Capture the cell that displays the provided text and extract its [x, y] central coordinate. 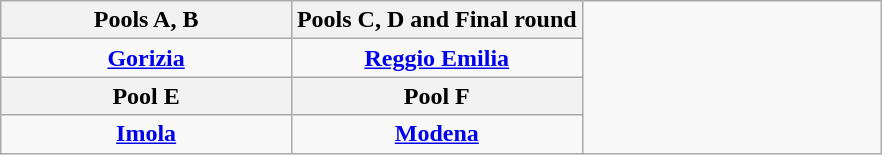
Pools C, D and Final round [436, 20]
Pool E [146, 96]
Reggio Emilia [436, 58]
Pool F [436, 96]
Modena [436, 134]
Pools A, B [146, 20]
Imola [146, 134]
Gorizia [146, 58]
